Provide the (X, Y) coordinate of the cell's center where the given text is located.  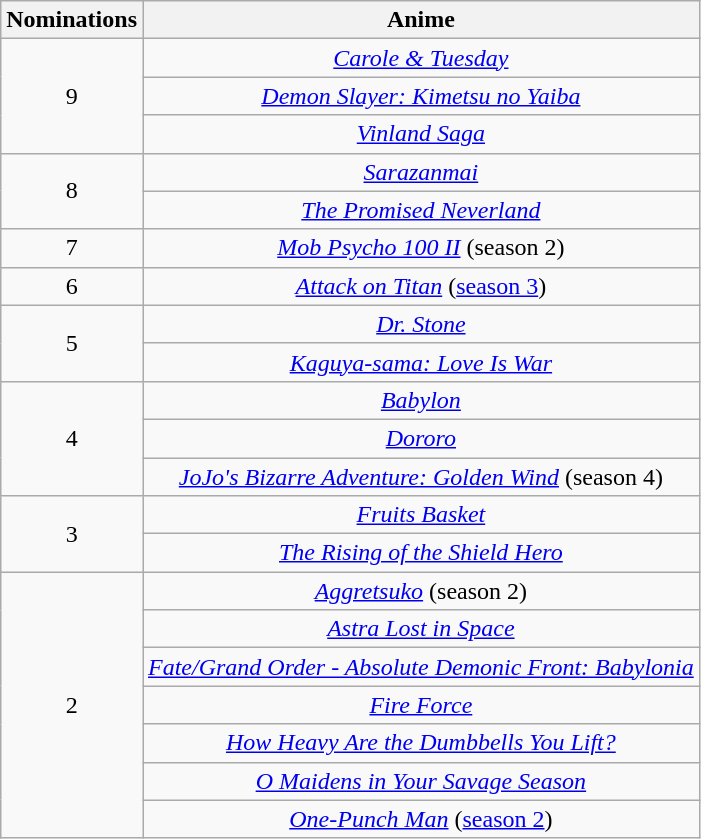
Babylon (420, 400)
O Maidens in Your Savage Season (420, 781)
Demon Slayer: Kimetsu no Yaiba (420, 96)
Astra Lost in Space (420, 629)
6 (72, 286)
Attack on Titan (season 3) (420, 286)
Sarazanmai (420, 172)
8 (72, 191)
Carole & Tuesday (420, 58)
Anime (420, 20)
3 (72, 534)
7 (72, 248)
Fate/Grand Order - Absolute Demonic Front: Babylonia (420, 667)
Dr. Stone (420, 324)
Aggretsuko (season 2) (420, 591)
9 (72, 96)
JoJo's Bizarre Adventure: Golden Wind (season 4) (420, 477)
4 (72, 438)
Mob Psycho 100 II (season 2) (420, 248)
Vinland Saga (420, 134)
How Heavy Are the Dumbbells You Lift? (420, 743)
Fire Force (420, 705)
The Rising of the Shield Hero (420, 553)
Dororo (420, 438)
One-Punch Man (season 2) (420, 819)
5 (72, 343)
2 (72, 705)
Kaguya-sama: Love Is War (420, 362)
Nominations (72, 20)
Fruits Basket (420, 515)
The Promised Neverland (420, 210)
